Extract the (x, y) coordinate from the center of the cell holding the provided text.  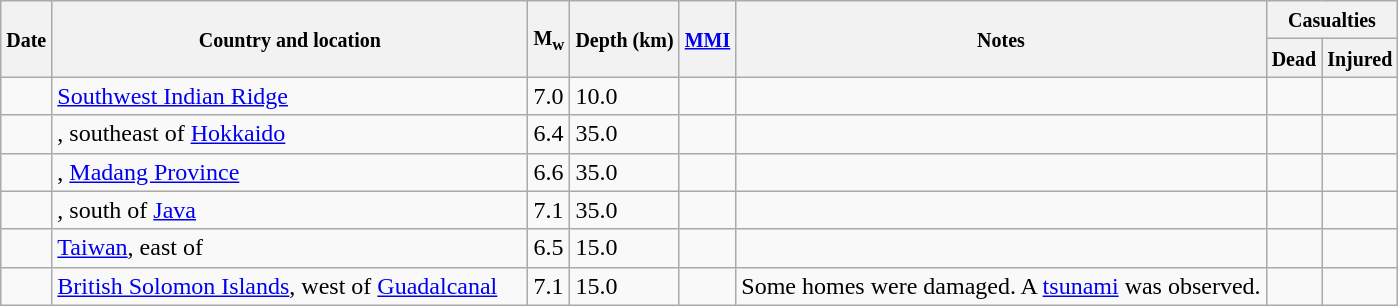
Taiwan, east of (290, 248)
Dead (1294, 58)
6.6 (549, 172)
6.5 (549, 248)
Country and location (290, 39)
6.4 (549, 134)
, Madang Province (290, 172)
Southwest Indian Ridge (290, 96)
Injured (1360, 58)
MMI (708, 39)
British Solomon Islands, west of Guadalcanal (290, 286)
Some homes were damaged. A tsunami was observed. (1001, 286)
Casualties (1332, 20)
Notes (1001, 39)
, south of Java (290, 210)
10.0 (624, 96)
Date (26, 39)
, southeast of Hokkaido (290, 134)
7.0 (549, 96)
Depth (km) (624, 39)
Mw (549, 39)
